Search for the cell housing the specified text and yield its [X, Y] center coordinate. 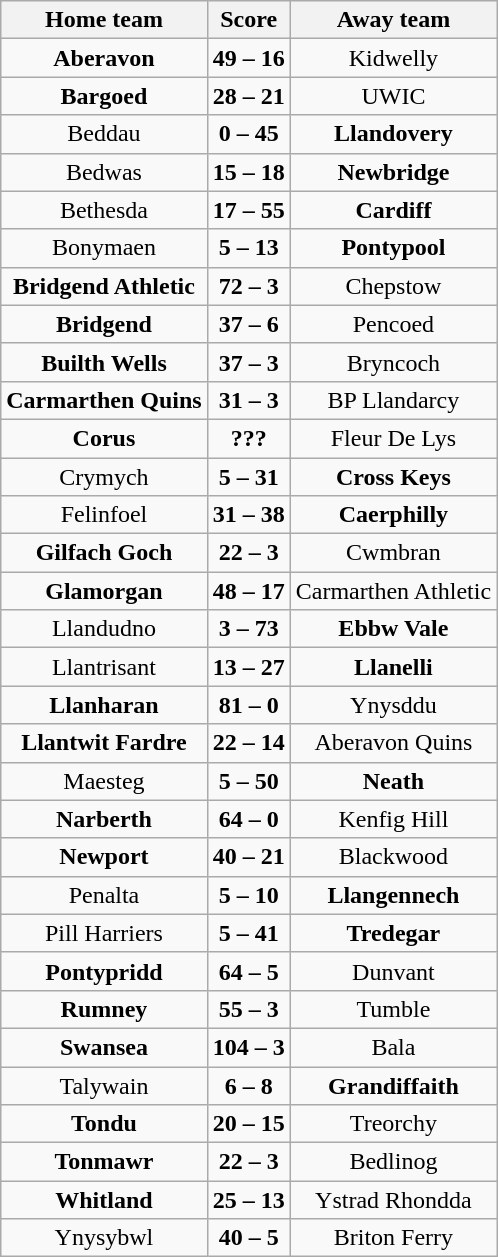
Dunvant [393, 971]
Gilfach Goch [104, 553]
Bala [393, 1047]
81 – 0 [248, 705]
Newport [104, 857]
Bedwas [104, 172]
Ynysddu [393, 705]
BP Llandarcy [393, 400]
31 – 3 [248, 400]
5 – 10 [248, 895]
Ystrad Rhondda [393, 1200]
Grandiffaith [393, 1085]
Cwmbran [393, 553]
49 – 16 [248, 58]
Bargoed [104, 96]
Aberavon [104, 58]
Llanharan [104, 705]
Rumney [104, 1009]
40 – 5 [248, 1238]
48 – 17 [248, 591]
3 – 73 [248, 629]
UWIC [393, 96]
37 – 6 [248, 324]
22 – 14 [248, 743]
Pontypridd [104, 971]
Carmarthen Athletic [393, 591]
Tredegar [393, 933]
Blackwood [393, 857]
Narberth [104, 819]
20 – 15 [248, 1124]
Bridgend [104, 324]
Bonymaen [104, 248]
Kidwelly [393, 58]
72 – 3 [248, 286]
Builth Wells [104, 362]
Llantrisant [104, 667]
28 – 21 [248, 96]
31 – 38 [248, 515]
Llangennech [393, 895]
0 – 45 [248, 134]
Briton Ferry [393, 1238]
Penalta [104, 895]
Kenfig Hill [393, 819]
Tonmawr [104, 1162]
55 – 3 [248, 1009]
5 – 41 [248, 933]
Cardiff [393, 210]
Maesteg [104, 781]
13 – 27 [248, 667]
Tumble [393, 1009]
??? [248, 438]
Caerphilly [393, 515]
40 – 21 [248, 857]
Pontypool [393, 248]
17 – 55 [248, 210]
25 – 13 [248, 1200]
37 – 3 [248, 362]
Swansea [104, 1047]
Ebbw Vale [393, 629]
Corus [104, 438]
Felinfoel [104, 515]
Home team [104, 20]
Chepstow [393, 286]
Talywain [104, 1085]
Pencoed [393, 324]
Llantwit Fardre [104, 743]
Bridgend Athletic [104, 286]
Llandudno [104, 629]
Aberavon Quins [393, 743]
Beddau [104, 134]
64 – 5 [248, 971]
Llandovery [393, 134]
5 – 31 [248, 477]
Crymych [104, 477]
Cross Keys [393, 477]
Bryncoch [393, 362]
Whitland [104, 1200]
Newbridge [393, 172]
Treorchy [393, 1124]
Bethesda [104, 210]
Ynysybwl [104, 1238]
Neath [393, 781]
Glamorgan [104, 591]
Bedlinog [393, 1162]
Fleur De Lys [393, 438]
Score [248, 20]
5 – 50 [248, 781]
6 – 8 [248, 1085]
Away team [393, 20]
64 – 0 [248, 819]
15 – 18 [248, 172]
Carmarthen Quins [104, 400]
Llanelli [393, 667]
Tondu [104, 1124]
Pill Harriers [104, 933]
5 – 13 [248, 248]
104 – 3 [248, 1047]
